Return the [X, Y] coordinate for the center point of the cell that contains the specified text.  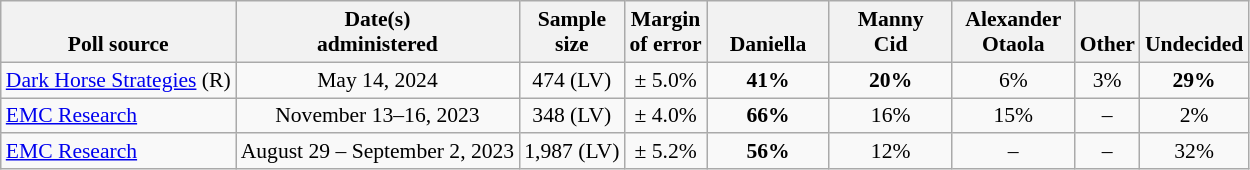
Marginof error [665, 32]
1,987 (LV) [572, 152]
± 5.0% [665, 80]
3% [1108, 80]
29% [1194, 80]
Other [1108, 32]
32% [1194, 152]
66% [768, 116]
20% [890, 80]
MannyCid [890, 32]
15% [1014, 116]
Poll source [118, 32]
August 29 – September 2, 2023 [378, 152]
Samplesize [572, 32]
± 4.0% [665, 116]
474 (LV) [572, 80]
± 5.2% [665, 152]
2% [1194, 116]
6% [1014, 80]
41% [768, 80]
AlexanderOtaola [1014, 32]
May 14, 2024 [378, 80]
Dark Horse Strategies (R) [118, 80]
12% [890, 152]
Undecided [1194, 32]
56% [768, 152]
Date(s)administered [378, 32]
Daniella [768, 32]
16% [890, 116]
November 13–16, 2023 [378, 116]
348 (LV) [572, 116]
